Detect which cell encompasses the target text, then output its (X, Y) center coordinate. 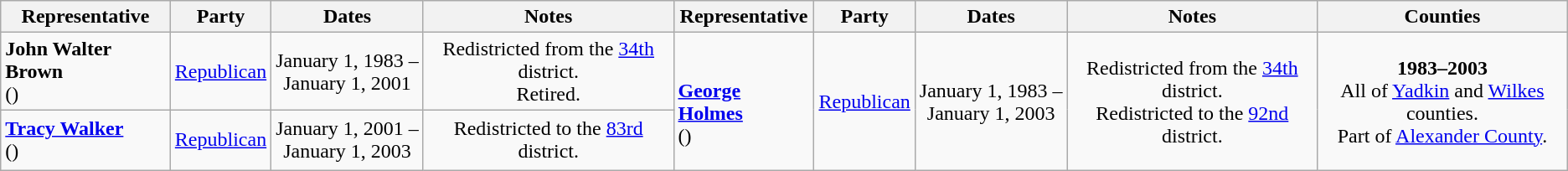
Redistricted from the 34th district. Redistricted to the 92nd district. (1193, 101)
January 1, 1983 – January 1, 2001 (348, 71)
Counties (1442, 17)
January 1, 1983 – January 1, 2003 (991, 101)
1983–2003 All of Yadkin and Wilkes counties. Part of Alexander County. (1442, 101)
Redistricted from the 34th district. Retired. (548, 71)
George Holmes() (744, 101)
John Walter Brown() (85, 71)
Tracy Walker() (85, 140)
Redistricted to the 83rd district. (548, 140)
January 1, 2001 – January 1, 2003 (348, 140)
